Determine the [X, Y] coordinate at the center of the cell enclosing the given text.  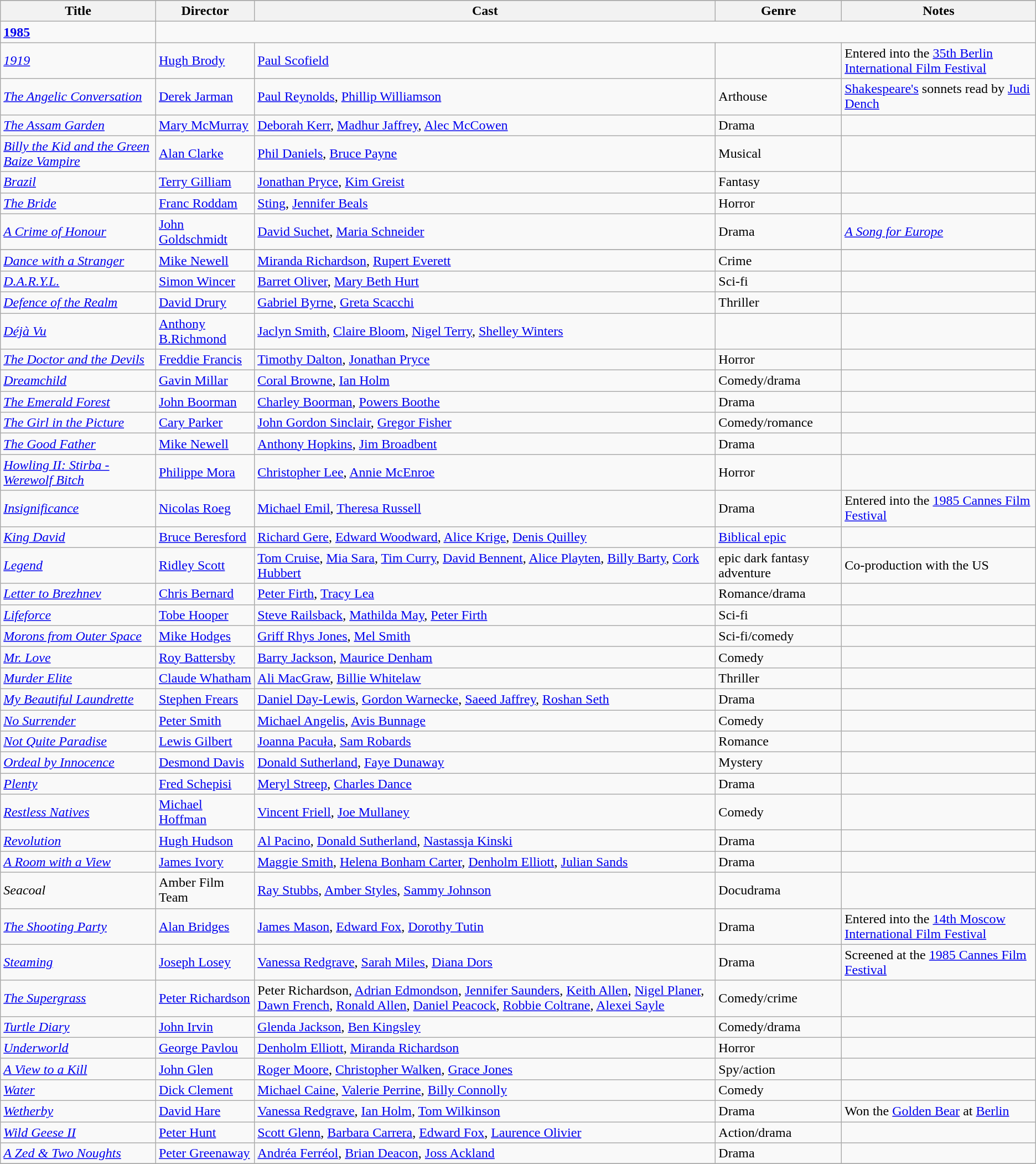
Meryl Streep, Charles Dance [485, 784]
James Ivory [205, 862]
John Goldschmidt [205, 231]
Dreamchild [79, 381]
Peter Hunt [205, 1132]
Letter to Brezhnev [79, 594]
Maggie Smith, Helena Bonham Carter, Denholm Elliott, Julian Sands [485, 862]
A View to a Kill [79, 1069]
Vincent Friell, Joe Mullaney [485, 813]
Griff Rhys Jones, Mel Smith [485, 636]
1985 [79, 32]
Morons from Outer Space [79, 636]
Michael Emil, Theresa Russell [485, 508]
Alan Bridges [205, 927]
Screened at the 1985 Cannes Film Festival [939, 962]
Gabriel Byrne, Greta Scacchi [485, 302]
Dick Clement [205, 1090]
Defence of the Realm [79, 302]
Brazil [79, 182]
Timothy Dalton, Jonathan Pryce [485, 360]
Vanessa Redgrave, Sarah Miles, Diana Dors [485, 962]
Anthony Hopkins, Jim Broadbent [485, 444]
Ray Stubbs, Amber Styles, Sammy Johnson [485, 890]
Richard Gere, Edward Woodward, Alice Krige, Denis Quilley [485, 537]
Notes [939, 11]
John Irvin [205, 1027]
Deborah Kerr, Madhur Jaffrey, Alec McCowen [485, 125]
Scott Glenn, Barbara Carrera, Edward Fox, Laurence Olivier [485, 1132]
Paul Scofield [485, 61]
D.A.R.Y.L. [79, 281]
Joanna Pacuła, Sam Robards [485, 742]
Christopher Lee, Annie McEnroe [485, 473]
Barret Oliver, Mary Beth Hurt [485, 281]
Turtle Diary [79, 1027]
Shakespeare's sonnets read by Judi Dench [939, 96]
Director [205, 11]
A Room with a View [79, 862]
Terry Gilliam [205, 182]
A Song for Europe [939, 231]
David Hare [205, 1111]
Comedy/crime [779, 999]
Daniel Day-Lewis, Gordon Warnecke, Saeed Jaffrey, Roshan Seth [485, 699]
Peter Greenaway [205, 1153]
epic dark fantasy adventure [779, 566]
Philippe Mora [205, 473]
Plenty [79, 784]
Howling II: Stirba - Werewolf Bitch [79, 473]
Co-production with the US [939, 566]
Revolution [79, 841]
The Shooting Party [79, 927]
Alan Clarke [205, 154]
Entered into the 14th Moscow International Film Festival [939, 927]
Miranda Richardson, Rupert Everett [485, 260]
Vanessa Redgrave, Ian Holm, Tom Wilkinson [485, 1111]
Nicolas Roeg [205, 508]
Roger Moore, Christopher Walken, Grace Jones [485, 1069]
Michael Caine, Valerie Perrine, Billy Connolly [485, 1090]
Cast [485, 11]
Underworld [79, 1048]
Insignificance [79, 508]
The Girl in the Picture [79, 423]
The Supergrass [79, 999]
Wetherby [79, 1111]
Peter Richardson [205, 999]
Wild Geese II [79, 1132]
Coral Browne, Ian Holm [485, 381]
The Angelic Conversation [79, 96]
Hugh Brody [205, 61]
The Assam Garden [79, 125]
Paul Reynolds, Phillip Williamson [485, 96]
Murder Elite [79, 678]
Anthony B.Richmond [205, 331]
Jaclyn Smith, Claire Bloom, Nigel Terry, Shelley Winters [485, 331]
Andréa Ferréol, Brian Deacon, Joss Ackland [485, 1153]
Peter Smith [205, 720]
Derek Jarman [205, 96]
Roy Battersby [205, 657]
Sting, Jennifer Beals [485, 203]
Musical [779, 154]
David Drury [205, 302]
Gavin Millar [205, 381]
The Doctor and the Devils [79, 360]
Comedy/romance [779, 423]
Mr. Love [79, 657]
Tom Cruise, Mia Sara, Tim Curry, David Bennent, Alice Playten, Billy Barty, Cork Hubbert [485, 566]
Claude Whatham [205, 678]
Peter Firth, Tracy Lea [485, 594]
Tobe Hooper [205, 615]
Michael Hoffman [205, 813]
Stephen Frears [205, 699]
Hugh Hudson [205, 841]
Spy/action [779, 1069]
The Bride [79, 203]
Crime [779, 260]
Billy the Kid and the Green Baize Vampire [79, 154]
Phil Daniels, Bruce Payne [485, 154]
Al Pacino, Donald Sutherland, Nastassja Kinski [485, 841]
Déjà Vu [79, 331]
Dance with a Stranger [79, 260]
Legend [79, 566]
Simon Wincer [205, 281]
John Glen [205, 1069]
Genre [779, 11]
Bruce Beresford [205, 537]
My Beautiful Laundrette [79, 699]
Denholm Elliott, Miranda Richardson [485, 1048]
Entered into the 1985 Cannes Film Festival [939, 508]
Action/drama [779, 1132]
Lifeforce [79, 615]
Title [79, 11]
A Zed & Two Noughts [79, 1153]
Joseph Losey [205, 962]
Chris Bernard [205, 594]
Seacoal [79, 890]
Desmond Davis [205, 763]
Ordeal by Innocence [79, 763]
Mike Hodges [205, 636]
Romance/drama [779, 594]
Water [79, 1090]
Lewis Gilbert [205, 742]
Donald Sutherland, Faye Dunaway [485, 763]
Ali MacGraw, Billie Whitelaw [485, 678]
No Surrender [79, 720]
King David [79, 537]
Ridley Scott [205, 566]
The Good Father [79, 444]
Barry Jackson, Maurice Denham [485, 657]
George Pavlou [205, 1048]
Not Quite Paradise [79, 742]
Arthouse [779, 96]
Biblical epic [779, 537]
Fantasy [779, 182]
Restless Natives [79, 813]
Freddie Francis [205, 360]
A Crime of Honour [79, 231]
Won the Golden Bear at Berlin [939, 1111]
Jonathan Pryce, Kim Greist [485, 182]
Entered into the 35th Berlin International Film Festival [939, 61]
John Gordon Sinclair, Gregor Fisher [485, 423]
1919 [79, 61]
John Boorman [205, 402]
Mystery [779, 763]
Cary Parker [205, 423]
Michael Angelis, Avis Bunnage [485, 720]
Charley Boorman, Powers Boothe [485, 402]
James Mason, Edward Fox, Dorothy Tutin [485, 927]
Docudrama [779, 890]
Glenda Jackson, Ben Kingsley [485, 1027]
The Emerald Forest [79, 402]
Romance [779, 742]
Fred Schepisi [205, 784]
Franc Roddam [205, 203]
David Suchet, Maria Schneider [485, 231]
Steve Railsback, Mathilda May, Peter Firth [485, 615]
Mary McMurray [205, 125]
Steaming [79, 962]
Amber Film Team [205, 890]
Sci-fi/comedy [779, 636]
